Capture the cell that displays the provided text and extract its (X, Y) central coordinate. 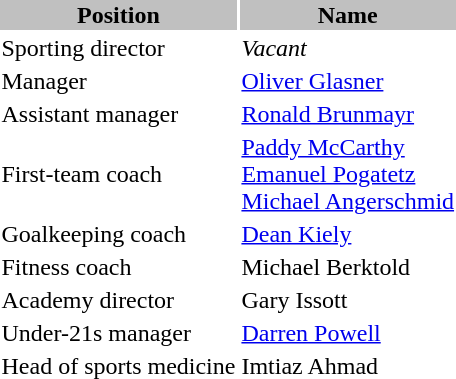
Vacant (348, 48)
Fitness coach (118, 267)
Position (118, 15)
Michael Berktold (348, 267)
Manager (118, 81)
Darren Powell (348, 333)
Under-21s manager (118, 333)
Name (348, 15)
Goalkeeping coach (118, 234)
First-team coach (118, 174)
Ronald Brunmayr (348, 114)
Paddy McCarthy Emanuel Pogatetz Michael Angerschmid (348, 174)
Sporting director (118, 48)
Academy director (118, 300)
Assistant manager (118, 114)
Oliver Glasner (348, 81)
Gary Issott (348, 300)
Dean Kiely (348, 234)
